Locate the cell with the specified text and output its (x, y) center coordinate. 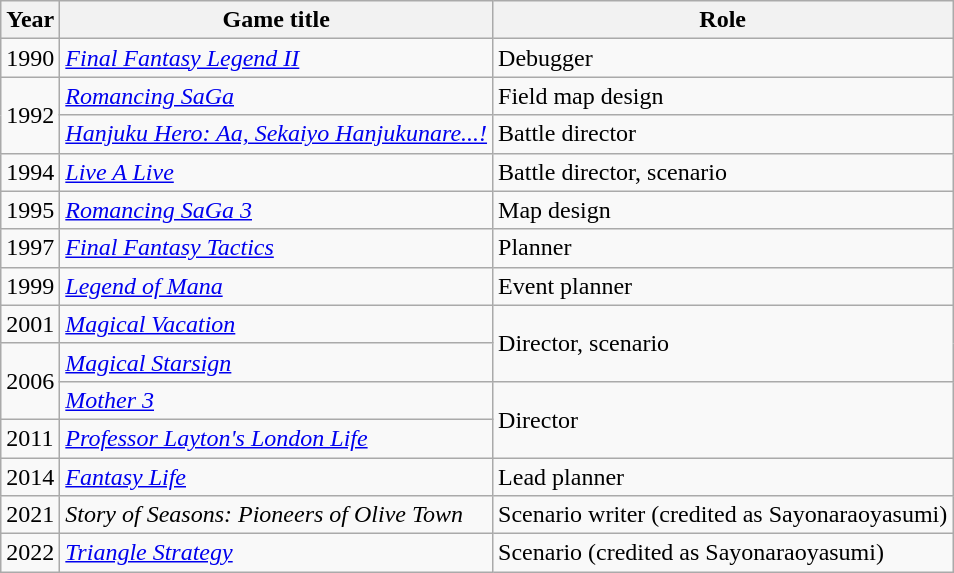
Planner (723, 248)
Hanjuku Hero: Aa, Sekaiyo Hanjukunare...! (276, 134)
Romancing SaGa (276, 96)
Final Fantasy Legend II (276, 58)
Director (723, 419)
1995 (30, 210)
1999 (30, 286)
Fantasy Life (276, 477)
Event planner (723, 286)
Year (30, 20)
Live A Live (276, 172)
Legend of Mana (276, 286)
1992 (30, 115)
Story of Seasons: Pioneers of Olive Town (276, 515)
Triangle Strategy (276, 553)
Lead planner (723, 477)
Director, scenario (723, 343)
Final Fantasy Tactics (276, 248)
Game title (276, 20)
Magical Starsign (276, 362)
2001 (30, 324)
Battle director, scenario (723, 172)
2006 (30, 381)
Professor Layton's London Life (276, 438)
Field map design (723, 96)
Debugger (723, 58)
2021 (30, 515)
Scenario (credited as Sayonaraoyasumi) (723, 553)
Scenario writer (credited as Sayonaraoyasumi) (723, 515)
1990 (30, 58)
Map design (723, 210)
2022 (30, 553)
2011 (30, 438)
Role (723, 20)
1994 (30, 172)
Romancing SaGa 3 (276, 210)
Magical Vacation (276, 324)
Mother 3 (276, 400)
2014 (30, 477)
1997 (30, 248)
Battle director (723, 134)
